Pinpoint the cell where the given text exists, returning its (X, Y) midpoint coordinate. 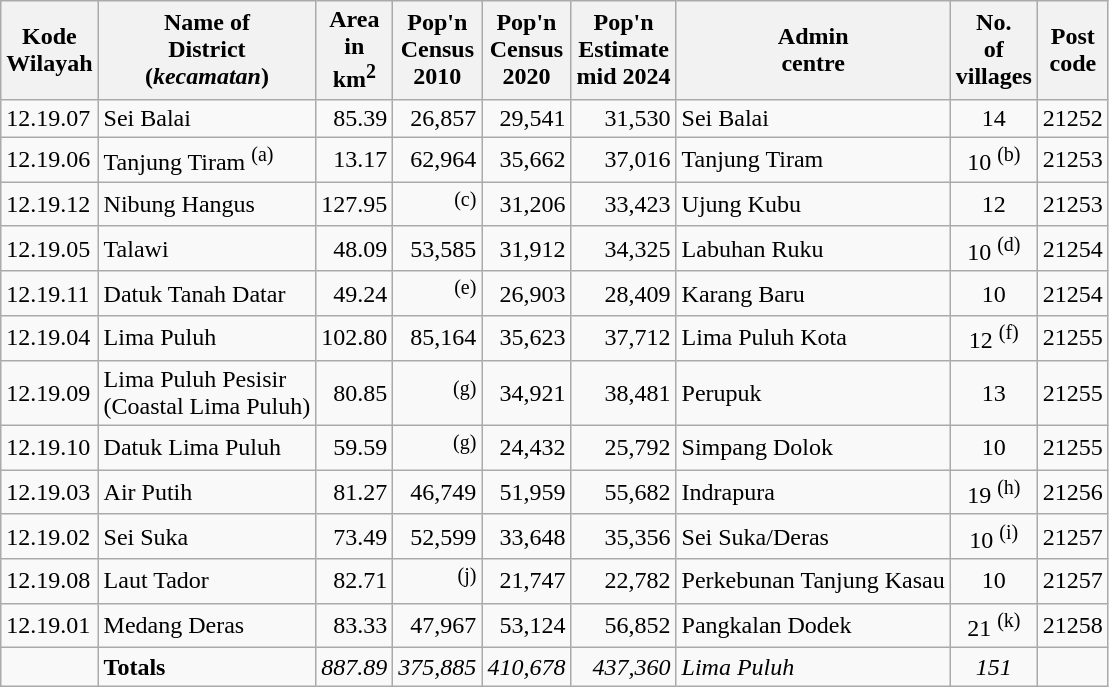
52,599 (438, 536)
Areain km2 (354, 50)
Talawi (207, 248)
Laut Tador (207, 582)
375,885 (438, 667)
22,782 (624, 582)
Simpang Dolok (813, 448)
12.19.10 (50, 448)
Perupuk (813, 392)
Postcode (1072, 50)
56,852 (624, 626)
12 (994, 204)
12.19.07 (50, 118)
37,712 (624, 338)
Kode Wilayah (50, 50)
14 (994, 118)
Tanjung Tiram (813, 160)
Sei Suka/Deras (813, 536)
34,325 (624, 248)
80.85 (354, 392)
Totals (207, 667)
12.19.06 (50, 160)
(j) (438, 582)
21,747 (526, 582)
49.24 (354, 294)
33,423 (624, 204)
29,541 (526, 118)
Lima Puluh Kota (813, 338)
46,749 (438, 492)
10 (i) (994, 536)
83.33 (354, 626)
34,921 (526, 392)
55,682 (624, 492)
Name ofDistrict(kecamatan) (207, 50)
28,409 (624, 294)
12.19.12 (50, 204)
No. ofvillages (994, 50)
81.27 (354, 492)
35,623 (526, 338)
Indrapura (813, 492)
10 (b) (994, 160)
Nibung Hangus (207, 204)
(c) (438, 204)
85,164 (438, 338)
Pop'nCensus2010 (438, 50)
48.09 (354, 248)
Pop'nCensus2020 (526, 50)
12.19.03 (50, 492)
13.17 (354, 160)
59.59 (354, 448)
12.19.01 (50, 626)
887.89 (354, 667)
13 (994, 392)
73.49 (354, 536)
Lima Puluh Pesisir (Coastal Lima Puluh) (207, 392)
47,967 (438, 626)
127.95 (354, 204)
151 (994, 667)
21258 (1072, 626)
21256 (1072, 492)
12.19.08 (50, 582)
102.80 (354, 338)
Datuk Tanah Datar (207, 294)
26,857 (438, 118)
12 (f) (994, 338)
35,662 (526, 160)
31,912 (526, 248)
Tanjung Tiram (a) (207, 160)
12.19.02 (50, 536)
Sei Suka (207, 536)
53,585 (438, 248)
Medang Deras (207, 626)
31,530 (624, 118)
21252 (1072, 118)
35,356 (624, 536)
12.19.05 (50, 248)
26,903 (526, 294)
437,360 (624, 667)
21 (k) (994, 626)
10 (d) (994, 248)
62,964 (438, 160)
33,648 (526, 536)
Air Putih (207, 492)
12.19.04 (50, 338)
51,959 (526, 492)
31,206 (526, 204)
37,016 (624, 160)
85.39 (354, 118)
24,432 (526, 448)
Karang Baru (813, 294)
19 (h) (994, 492)
Admin centre (813, 50)
Pop'nEstimatemid 2024 (624, 50)
(e) (438, 294)
Pangkalan Dodek (813, 626)
25,792 (624, 448)
410,678 (526, 667)
53,124 (526, 626)
82.71 (354, 582)
Labuhan Ruku (813, 248)
12.19.11 (50, 294)
38,481 (624, 392)
Ujung Kubu (813, 204)
12.19.09 (50, 392)
Perkebunan Tanjung Kasau (813, 582)
Datuk Lima Puluh (207, 448)
